Pinpoint the cell where the given text exists, returning its [x, y] midpoint coordinate. 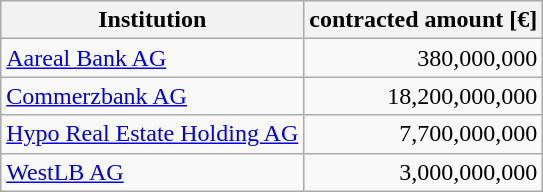
Commerzbank AG [152, 96]
7,700,000,000 [424, 134]
Aareal Bank AG [152, 58]
WestLB AG [152, 172]
380,000,000 [424, 58]
Hypo Real Estate Holding AG [152, 134]
18,200,000,000 [424, 96]
contracted amount [€] [424, 20]
3,000,000,000 [424, 172]
Institution [152, 20]
